Provide the (x, y) coordinate of the cell's center where the given text is located.  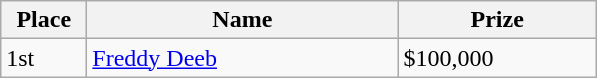
Freddy Deeb (242, 58)
$100,000 (498, 58)
Name (242, 20)
Place (44, 20)
1st (44, 58)
Prize (498, 20)
